Determine the (X, Y) coordinate at the center of the cell enclosing the given text.  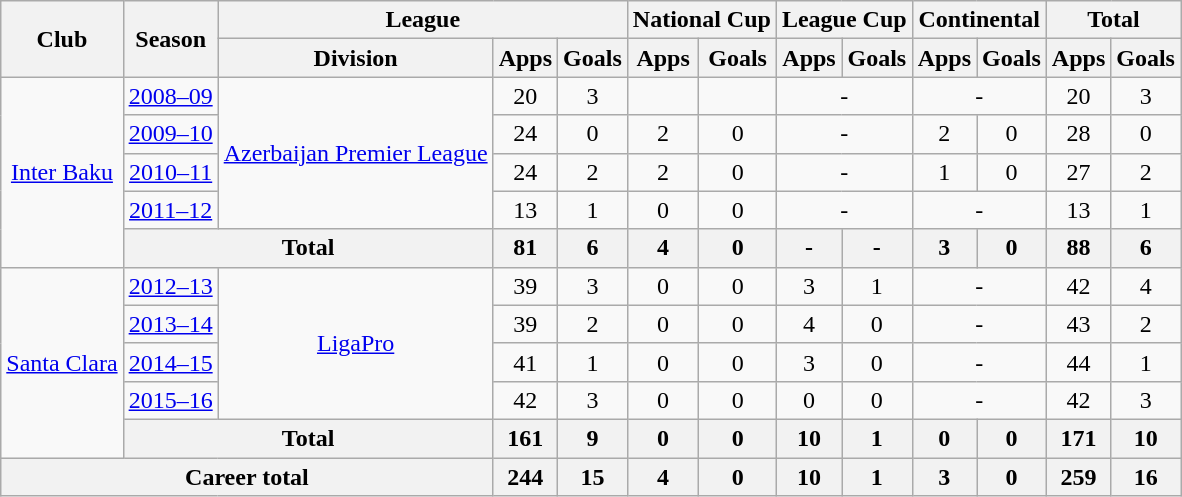
44 (1078, 362)
Inter Baku (62, 172)
2014–15 (170, 362)
League (422, 20)
43 (1078, 324)
Career total (247, 477)
2011–12 (170, 210)
National Cup (702, 20)
88 (1078, 248)
Continental (979, 20)
2008–09 (170, 96)
LigaPro (356, 343)
41 (525, 362)
Azerbaijan Premier League (356, 153)
2010–11 (170, 172)
2013–14 (170, 324)
28 (1078, 134)
27 (1078, 172)
2012–13 (170, 286)
15 (593, 477)
Club (62, 39)
161 (525, 438)
Santa Clara (62, 362)
Division (356, 58)
Season (170, 39)
81 (525, 248)
2015–16 (170, 400)
259 (1078, 477)
16 (1146, 477)
2009–10 (170, 134)
244 (525, 477)
171 (1078, 438)
9 (593, 438)
League Cup (844, 20)
